Return [x, y] of the center of cell containing provided text 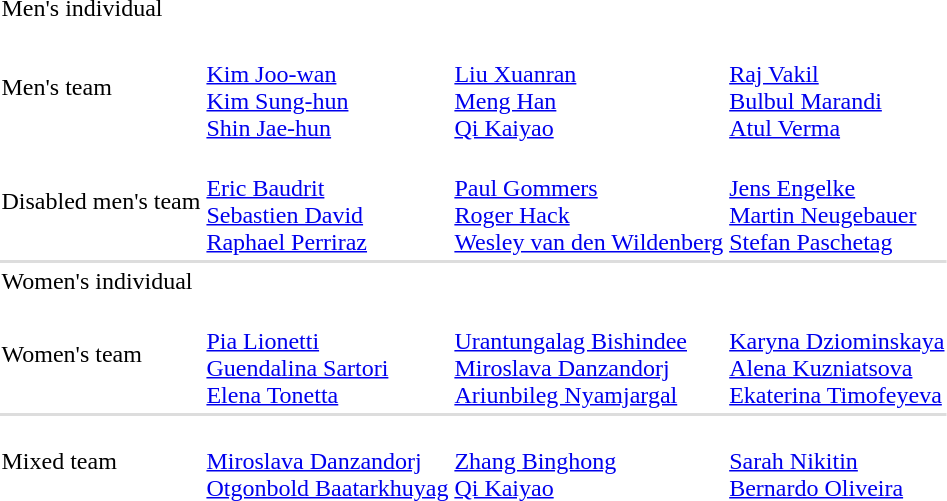
Kim Joo-wanKim Sung-hunShin Jae-hun [328, 88]
Paul GommersRoger HackWesley van den Wildenberg [589, 202]
Liu XuanranMeng HanQi Kaiyao [589, 88]
Women's team [101, 354]
Karyna DziominskayaAlena KuzniatsovaEkaterina Timofeyeva [837, 354]
Raj VakilBulbul MarandiAtul Verma [837, 88]
Jens EngelkeMartin NeugebauerStefan Paschetag [837, 202]
Eric BaudritSebastien DavidRaphael Perriraz [328, 202]
Women's individual [101, 281]
Urantungalag BishindeeMiroslava DanzandorjAriunbileg Nyamjargal [589, 354]
Disabled men's team [101, 202]
Men's team [101, 88]
Pia LionettiGuendalina SartoriElena Tonetta [328, 354]
